Return [x, y] of the center of cell containing provided text 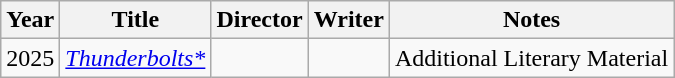
Thunderbolts* [136, 58]
Year [30, 20]
Writer [348, 20]
Title [136, 20]
2025 [30, 58]
Director [260, 20]
Notes [531, 20]
Additional Literary Material [531, 58]
